Output the [X, Y] coordinate of the center of the cell containing the given text.  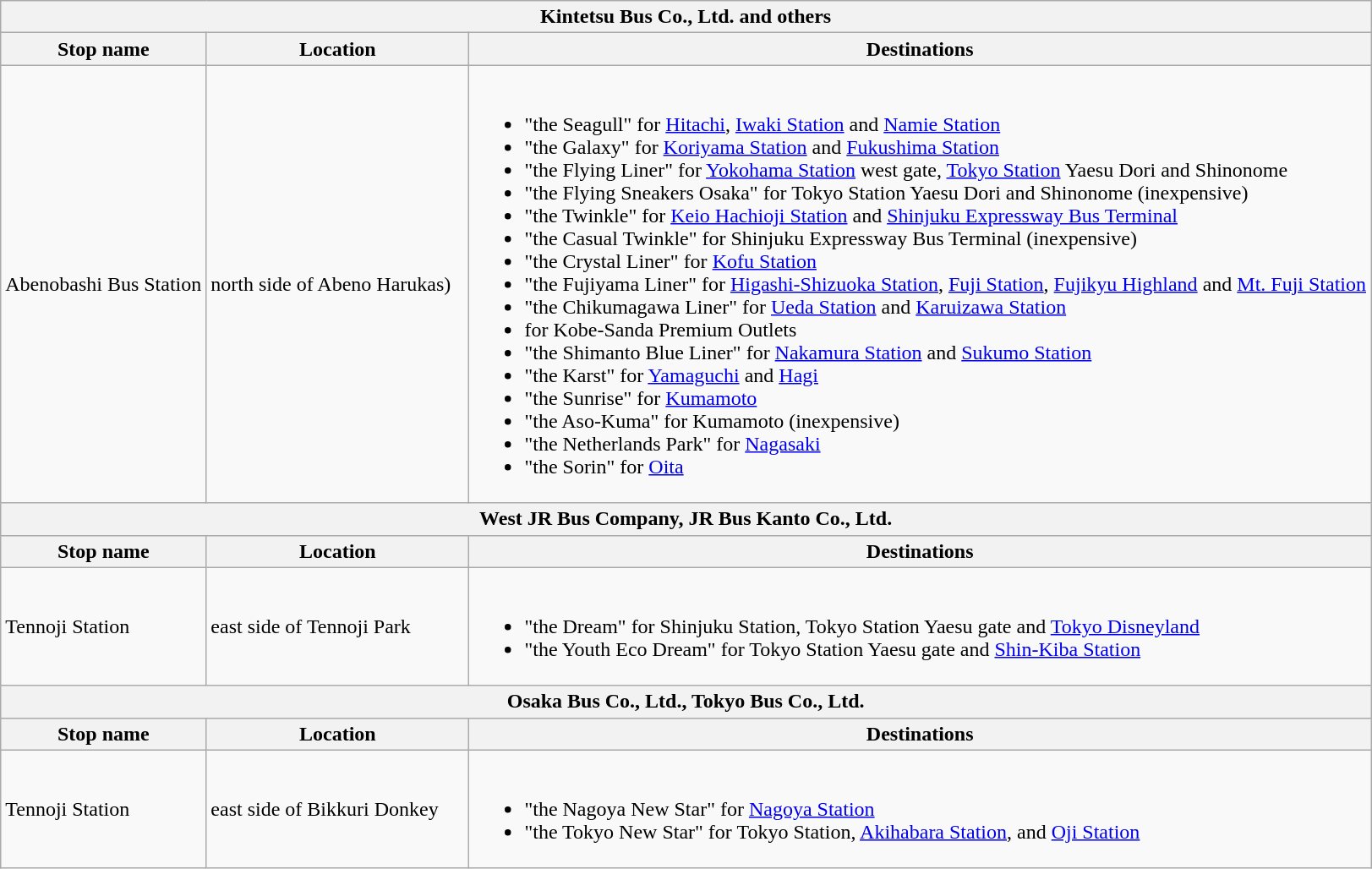
West JR Bus Company, JR Bus Kanto Co., Ltd. [686, 519]
"the Nagoya New Star" for Nagoya Station"the Tokyo New Star" for Tokyo Station, Akihabara Station, and Oji Station [920, 809]
east side of Bikkuri Donkey [338, 809]
Osaka Bus Co., Ltd., Tokyo Bus Co., Ltd. [686, 702]
Abenobashi Bus Station [103, 284]
east side of Tennoji Park [338, 626]
north side of Abeno Harukas) [338, 284]
Kintetsu Bus Co., Ltd. and others [686, 17]
